Extract the (x, y) coordinate from the center of the cell holding the provided text.  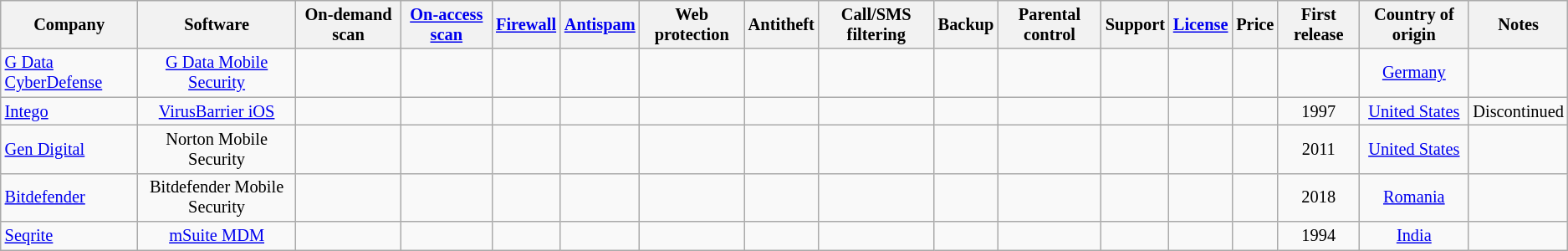
Company (69, 24)
Bitdefender Mobile Security (217, 197)
Country of origin (1413, 24)
On-demand scan (349, 24)
Notes (1518, 24)
Gen Digital (69, 149)
Bitdefender (69, 197)
Software (217, 24)
1994 (1318, 236)
Discontinued (1518, 111)
2011 (1318, 149)
1997 (1318, 111)
Call/SMS filtering (876, 24)
Norton Mobile Security (217, 149)
Germany (1413, 73)
Parental control (1050, 24)
G Data CyberDefense (69, 73)
India (1413, 236)
Web protection (692, 24)
mSuite MDM (217, 236)
VirusBarrier iOS (217, 111)
Support (1136, 24)
Backup (967, 24)
First release (1318, 24)
Seqrite (69, 236)
License (1201, 24)
Intego (69, 111)
On-access scan (447, 24)
Antitheft (781, 24)
Price (1254, 24)
Romania (1413, 197)
2018 (1318, 197)
Antispam (600, 24)
Firewall (526, 24)
G Data Mobile Security (217, 73)
